Return (X, Y) of the center of cell containing provided text 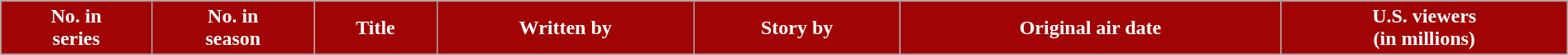
No. in series (76, 28)
Story by (797, 28)
U.S. viewers(in millions) (1424, 28)
Written by (566, 28)
No. in season (233, 28)
Original air date (1090, 28)
Title (375, 28)
